Return [x, y] of the center of cell containing provided text 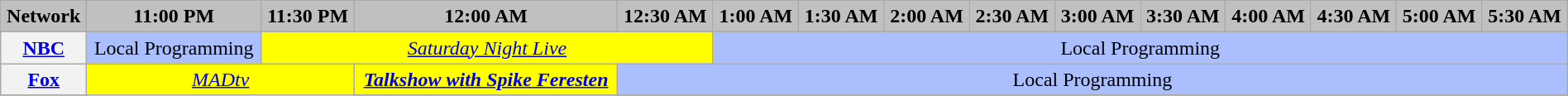
Fox [44, 79]
MADtv [221, 79]
3:30 AM [1183, 17]
2:30 AM [1012, 17]
Saturday Night Live [488, 48]
11:30 PM [308, 17]
1:00 AM [756, 17]
5:30 AM [1525, 17]
NBC [44, 48]
Talkshow with Spike Feresten [486, 79]
12:00 AM [486, 17]
11:00 PM [174, 17]
Network [44, 17]
1:30 AM [842, 17]
2:00 AM [926, 17]
5:00 AM [1439, 17]
3:00 AM [1097, 17]
4:30 AM [1353, 17]
4:00 AM [1269, 17]
12:30 AM [666, 17]
